Return the (x, y) coordinate for the center point of the cell that contains the specified text.  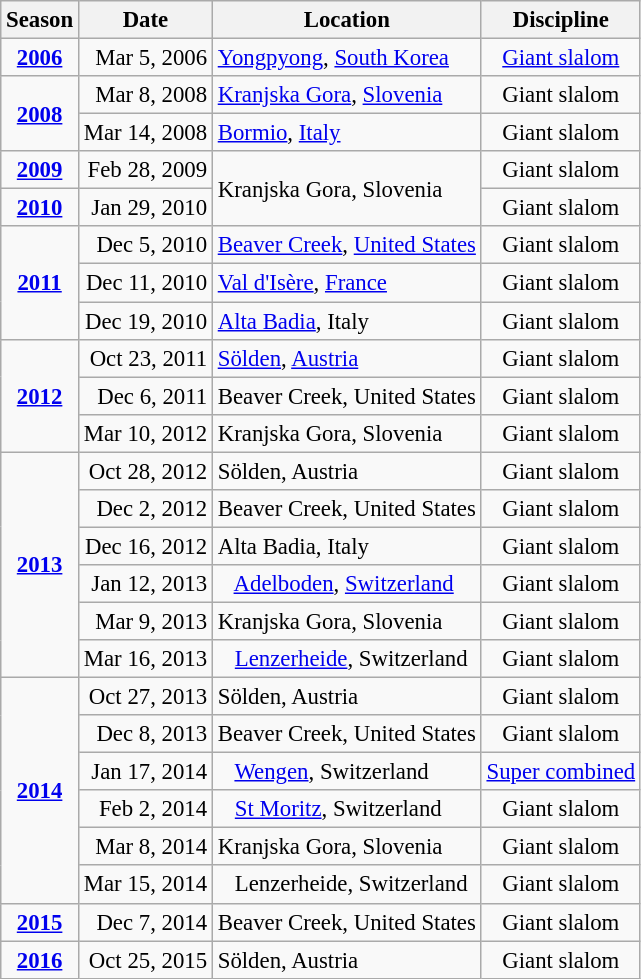
Mar 5, 2006 (145, 58)
St Moritz, Switzerland (346, 809)
Dec 11, 2010 (145, 283)
Dec 6, 2011 (145, 396)
Dec 7, 2014 (145, 922)
Dec 16, 2012 (145, 546)
Bormio, Italy (346, 133)
Discipline (560, 20)
Super combined (560, 772)
Mar 8, 2008 (145, 95)
Val d'Isère, France (346, 283)
Jan 12, 2013 (145, 584)
Mar 8, 2014 (145, 847)
Oct 27, 2013 (145, 697)
Season (40, 20)
Jan 29, 2010 (145, 208)
Feb 28, 2009 (145, 170)
Oct 28, 2012 (145, 471)
Wengen, Switzerland (346, 772)
Dec 2, 2012 (145, 509)
Mar 15, 2014 (145, 885)
Yongpyong, South Korea (346, 58)
Feb 2, 2014 (145, 809)
2014 (40, 791)
2016 (40, 960)
Location (346, 20)
Dec 5, 2010 (145, 245)
2011 (40, 282)
Dec 8, 2013 (145, 734)
Adelboden, Switzerland (346, 584)
Mar 10, 2012 (145, 433)
Oct 23, 2011 (145, 358)
2008 (40, 114)
2010 (40, 208)
Mar 9, 2013 (145, 621)
Jan 17, 2014 (145, 772)
Mar 16, 2013 (145, 659)
Mar 14, 2008 (145, 133)
Oct 25, 2015 (145, 960)
2015 (40, 922)
2013 (40, 565)
2012 (40, 396)
Date (145, 20)
2009 (40, 170)
2006 (40, 58)
Dec 19, 2010 (145, 321)
